Provide the [x, y] coordinate of the cell's center where the given text is located.  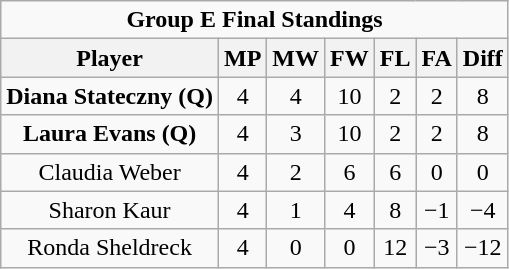
Ronda Sheldreck [110, 248]
FW [350, 58]
Claudia Weber [110, 172]
1 [296, 210]
−4 [482, 210]
FL [395, 58]
Diana Stateczny (Q) [110, 96]
Group E Final Standings [255, 20]
Diff [482, 58]
Player [110, 58]
MW [296, 58]
−12 [482, 248]
3 [296, 134]
−3 [436, 248]
Sharon Kaur [110, 210]
Laura Evans (Q) [110, 134]
FA [436, 58]
MP [242, 58]
12 [395, 248]
−1 [436, 210]
